Return [X, Y] of the center of cell containing provided text 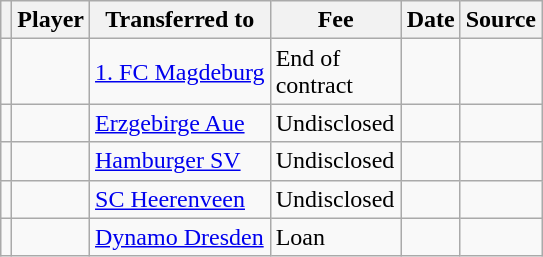
Dynamo Dresden [180, 237]
Player [51, 20]
SC Heerenveen [180, 199]
Transferred to [180, 20]
Date [430, 20]
Fee [336, 20]
Erzgebirge Aue [180, 123]
Source [500, 20]
Hamburger SV [180, 161]
1. FC Magdeburg [180, 72]
End of contract [336, 72]
Loan [336, 237]
